Locate the cell with the specified text and output its [x, y] center coordinate. 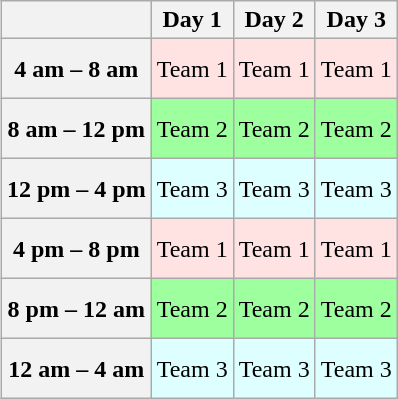
4 pm – 8 pm [76, 249]
12 am – 4 am [76, 369]
Day 3 [356, 20]
8 am – 12 pm [76, 129]
8 pm – 12 am [76, 309]
Day 2 [274, 20]
Day 1 [192, 20]
4 am – 8 am [76, 69]
12 pm – 4 pm [76, 189]
